Return the (x, y) coordinate for the center point of the cell that contains the specified text.  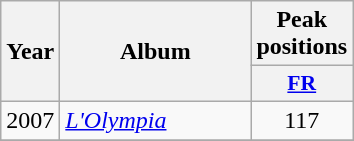
Peak positions (302, 34)
117 (302, 120)
L'Olympia (156, 120)
Album (156, 52)
FR (302, 84)
Year (30, 52)
2007 (30, 120)
